Output the [x, y] coordinate of the center of the cell containing the given text.  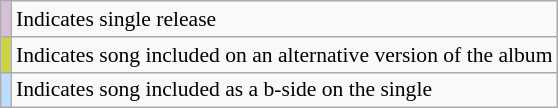
Indicates single release [284, 19]
Indicates song included as a b-side on the single [284, 90]
Indicates song included on an alternative version of the album [284, 55]
